Determine the (x, y) coordinate at the center of the cell enclosing the given text.  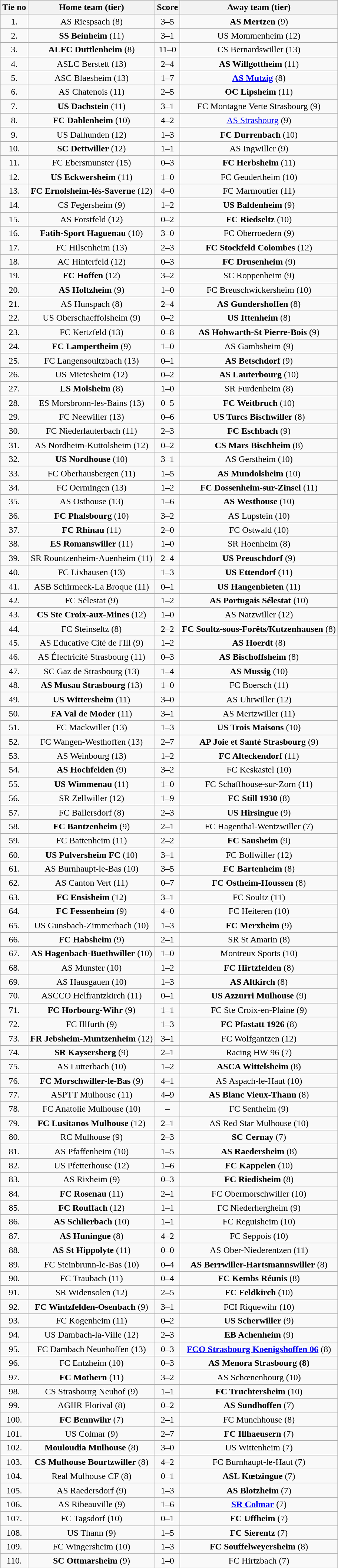
US Hangenbieten (11) (259, 586)
FC Sentheim (9) (259, 1109)
FC Oberhausbergen (11) (92, 473)
46. (14, 657)
SR St Amarin (8) (259, 939)
FC Truchtersheim (10) (259, 1391)
AS Natzwiller (12) (259, 614)
90. (14, 1278)
ASCCO Helfrantzkirch (11) (92, 996)
FC Bartenheim (8) (259, 869)
FC Morschwiller-le-Bas (9) (92, 1081)
48. (14, 685)
FC Ste Croix-en-Plaine (9) (259, 1010)
0–5 (168, 403)
0–6 (168, 417)
1–7 (168, 78)
AS Ober-Niederentzen (11) (259, 1250)
AS Raedersdorf (9) (92, 1490)
64. (14, 911)
FC Phalsbourg (10) (92, 516)
FC Rhinau (11) (92, 530)
109. (14, 1547)
83. (14, 1180)
AS Hohwarth-St Pierre-Bois (9) (259, 332)
FC Montagne Verte Strasbourg (9) (259, 106)
SC Cernay (7) (259, 1137)
FC Riedseltz (10) (259, 219)
AS Willgottheim (11) (259, 64)
Away team (tier) (259, 7)
39. (14, 558)
SR Rountzenheim-Auenheim (11) (92, 558)
18. (14, 262)
4–9 (168, 1095)
SC Ottmarsheim (9) (92, 1561)
30. (14, 431)
FC Seppois (10) (259, 1236)
10. (14, 148)
FC Schaffhouse-sur-Zorn (11) (259, 784)
68. (14, 968)
AS Huningue (8) (92, 1236)
AS Mundolsheim (10) (259, 473)
AS Blanc Vieux-Thann (8) (259, 1095)
FC Ebersmunster (15) (92, 163)
92. (14, 1306)
CS Fegersheim (9) (92, 205)
ASCA Wittelsheim (8) (259, 1066)
FC Niederhergheim (9) (259, 1208)
1–9 (168, 798)
US Oberschaeffolsheim (9) (92, 318)
SC Roppenheim (9) (259, 276)
FC Kappelen (10) (259, 1165)
44. (14, 629)
71. (14, 1010)
FC Hilsenheim (13) (92, 247)
FC Steinbrunn-le-Bas (10) (92, 1264)
FC Wolfgantzen (12) (259, 1038)
FC Stockfeld Colombes (12) (259, 247)
93. (14, 1321)
Tie no (14, 7)
FR Jebsheim-Muntzenheim (12) (92, 1038)
37. (14, 530)
0–8 (168, 332)
50. (14, 714)
FC Dossenheim-sur-Zinsel (11) (259, 488)
EB Achenheim (9) (259, 1335)
AS Westhouse (10) (259, 502)
FC Mothern (11) (92, 1377)
ASL Kœtzingue (7) (259, 1476)
SR Furdenheim (8) (259, 388)
FC Pfastatt 1926 (8) (259, 1024)
FC Horbourg-Wihr (9) (92, 1010)
FC Ballersdorf (8) (92, 812)
US Dambach-la-Ville (12) (92, 1335)
FC Oermingen (13) (92, 488)
US Wittersheim (11) (92, 699)
AS Électricité Strasbourg (11) (92, 657)
35. (14, 502)
US Dalhunden (12) (92, 134)
FC Souffelweyersheim (8) (259, 1547)
US Turcs Bischwiller (8) (259, 417)
AS Strasbourg (9) (259, 120)
FC Habsheim (9) (92, 939)
AS Hausgauen (10) (92, 982)
15. (14, 219)
FC Riedisheim (8) (259, 1180)
4. (14, 64)
FC Traubach (11) (92, 1278)
US Pfetterhouse (12) (92, 1165)
17. (14, 247)
FC Battenheim (11) (92, 840)
SC Gaz de Strasbourg (13) (92, 671)
US Scherwiller (9) (259, 1321)
FC Ostheim-Houssen (8) (259, 883)
OC Lipsheim (11) (259, 92)
AS Mutzig (8) (259, 78)
88. (14, 1250)
Montreux Sports (10) (259, 954)
US Colmar (9) (92, 1434)
26. (14, 374)
Score (168, 7)
FC Oberroedern (9) (259, 233)
US Thann (9) (92, 1533)
ES Romanswiller (11) (92, 544)
103. (14, 1462)
51. (14, 728)
FC Lampertheim (9) (92, 346)
ASPTT Mulhouse (11) (92, 1095)
FC Uffheim (7) (259, 1518)
US Mietesheim (12) (92, 374)
Home team (tier) (92, 7)
FC Eschbach (9) (259, 431)
US Trois Maisons (10) (259, 728)
70. (14, 996)
FC Mackwiller (13) (92, 728)
FC Illhaeusern (7) (259, 1434)
66. (14, 939)
ASC Blaesheim (13) (92, 78)
97. (14, 1377)
8. (14, 120)
78. (14, 1109)
AS Menora Strasbourg (8) (259, 1363)
FC Wintzfelden-Osenbach (9) (92, 1306)
76. (14, 1081)
FC Hirtzfelden (8) (259, 968)
54. (14, 770)
25. (14, 360)
13. (14, 191)
AS Nordheim-Kuttolsheim (12) (92, 445)
ASLC Berstett (13) (92, 64)
67. (14, 954)
FC Sélestat (9) (92, 600)
FC Geudertheim (10) (259, 177)
87. (14, 1236)
US Nordhouse (10) (92, 459)
FA Val de Moder (11) (92, 714)
AGIIR Florival (8) (92, 1405)
AS Betschdorf (9) (259, 360)
LS Molsheim (8) (92, 388)
AS St Hippolyte (11) (92, 1250)
FC Heiteren (10) (259, 911)
FC Sausheim (9) (259, 840)
US Baldenheim (9) (259, 205)
AS Mussig (10) (259, 671)
US Azzurri Mulhouse (9) (259, 996)
AS Weinbourg (13) (92, 756)
AS Gambsheim (9) (259, 346)
5. (14, 78)
AS Lupstein (10) (259, 516)
US Wimmenau (11) (92, 784)
110. (14, 1561)
US Mommenheim (12) (259, 36)
36. (14, 516)
SS Beinheim (11) (92, 36)
FC Kertzfeld (13) (92, 332)
16. (14, 233)
108. (14, 1533)
FC Bennwihr (7) (92, 1420)
FC Bantzenheim (9) (92, 826)
– (168, 1109)
FC Merxheim (9) (259, 925)
FC Wingersheim (10) (92, 1547)
US Wittenheim (7) (259, 1448)
CS Ste Croix-aux-Mines (12) (92, 614)
49. (14, 699)
AS Holtzheim (9) (92, 290)
84. (14, 1194)
75. (14, 1066)
FC Burnhaupt-le-Haut (7) (259, 1462)
AS Burnhaupt-le-Bas (10) (92, 869)
102. (14, 1448)
100. (14, 1420)
33. (14, 473)
FC Boersch (11) (259, 685)
96. (14, 1363)
AS Forstfeld (12) (92, 219)
FC Weitbruch (10) (259, 403)
1–4 (168, 671)
0–0 (168, 1250)
89. (14, 1264)
65. (14, 925)
23. (14, 332)
59. (14, 840)
91. (14, 1292)
FC Lusitanos Mulhouse (12) (92, 1123)
AS Educative Cité de l'Ill (9) (92, 643)
US Preuschdorf (9) (259, 558)
31. (14, 445)
79. (14, 1123)
Real Mulhouse CF (8) (92, 1476)
74. (14, 1052)
98. (14, 1391)
29. (14, 417)
AS Mertzen (9) (259, 22)
FC Sierentz (7) (259, 1533)
CS Bernardswiller (13) (259, 50)
AS Gundershoffen (8) (259, 304)
104. (14, 1476)
US Ettendorf (11) (259, 572)
2. (14, 36)
40. (14, 572)
86. (14, 1222)
99. (14, 1405)
6. (14, 92)
AS Lauterbourg (10) (259, 374)
11–0 (168, 50)
CS Strasbourg Neuhof (9) (92, 1391)
FC Tagsdorf (10) (92, 1518)
AP Joie et Santé Strasbourg (9) (259, 742)
47. (14, 671)
FC Obermorschwiller (10) (259, 1194)
AS Mertzwiller (11) (259, 714)
4–1 (168, 1081)
32. (14, 459)
53. (14, 756)
FC Lixhausen (13) (92, 572)
FC Steinseltz (8) (92, 629)
FC Hoffen (12) (92, 276)
AS Blotzheim (7) (259, 1490)
FC Reguisheim (10) (259, 1222)
FC Langensoultzbach (13) (92, 360)
1. (14, 22)
AS Munster (10) (92, 968)
SC Dettwiller (12) (92, 148)
AS Hochfelden (9) (92, 770)
FC Keskastel (10) (259, 770)
AS Gerstheim (10) (259, 459)
9. (14, 134)
60. (14, 854)
FC Ernolsheim-lès-Saverne (12) (92, 191)
SR Kaysersberg (9) (92, 1052)
56. (14, 798)
107. (14, 1518)
US Dachstein (11) (92, 106)
AS Ingwiller (9) (259, 148)
FC Hagenthal-Wentzwiller (7) (259, 826)
AS Lutterbach (10) (92, 1066)
AS Aspach-le-Haut (10) (259, 1081)
FC Anatolie Mulhouse (10) (92, 1109)
FC Soultz (11) (259, 897)
FCO Strasbourg Koenigshoffen 06 (8) (259, 1349)
SR Colmar (7) (259, 1504)
FC Kogenheim (11) (92, 1321)
3. (14, 50)
ASB Schirmeck-La Broque (11) (92, 586)
28. (14, 403)
AS Riespsach (8) (92, 22)
82. (14, 1165)
FC Munchhouse (8) (259, 1420)
FC Herbsheim (11) (259, 163)
105. (14, 1490)
AS Canton Vert (11) (92, 883)
FC Rouffach (12) (92, 1208)
101. (14, 1434)
62. (14, 883)
FC Alteckendorf (11) (259, 756)
81. (14, 1151)
FC Dambach Neunhoffen (13) (92, 1349)
AS Sundhoffen (7) (259, 1405)
55. (14, 784)
FC Kembs Réunis (8) (259, 1278)
AS Hunspach (8) (92, 304)
FC Fessenheim (9) (92, 911)
Fatih-Sport Haguenau (10) (92, 233)
FC Feldkirch (10) (259, 1292)
FC Drusenheim (9) (259, 262)
106. (14, 1504)
AS Schlierbach (10) (92, 1222)
ALFC Duttlenheim (8) (92, 50)
AS Pfaffenheim (10) (92, 1151)
AS Osthouse (13) (92, 502)
20. (14, 290)
AS Hoerdt (8) (259, 643)
SR Widensolen (12) (92, 1292)
AS Altkirch (8) (259, 982)
FC Durrenbach (10) (259, 134)
AS Berrwiller-Hartsmannswiller (8) (259, 1264)
US Pulversheim FC (10) (92, 854)
AS Hagenbach-Buethwiller (10) (92, 954)
38. (14, 544)
FC Neewiller (13) (92, 417)
19. (14, 276)
Mouloudia Mulhouse (8) (92, 1448)
AS Schœnenbourg (10) (259, 1377)
AS Ribeauville (9) (92, 1504)
AS Rixheim (9) (92, 1180)
22. (14, 318)
11. (14, 163)
US Gunsbach-Zimmerbach (10) (92, 925)
AS Chatenois (11) (92, 92)
FC Marmoutier (11) (259, 191)
57. (14, 812)
FC Entzheim (10) (92, 1363)
AS Red Star Mulhouse (10) (259, 1123)
AC Hinterfeld (12) (92, 262)
72. (14, 1024)
0–7 (168, 883)
21. (14, 304)
95. (14, 1349)
FC Wangen-Westhoffen (13) (92, 742)
SR Zellwiller (12) (92, 798)
AS Uhrwiller (12) (259, 699)
FC Still 1930 (8) (259, 798)
7. (14, 106)
34. (14, 488)
FC Breuschwickersheim (10) (259, 290)
FC Ensisheim (12) (92, 897)
FC Hirtzbach (7) (259, 1561)
ES Morsbronn-les-Bains (13) (92, 403)
52. (14, 742)
42. (14, 600)
14. (14, 205)
AS Portugais Sélestat (10) (259, 600)
FC Dahlenheim (10) (92, 120)
FC Niederlauterbach (11) (92, 431)
80. (14, 1137)
CS Mulhouse Bourtzwiller (8) (92, 1462)
27. (14, 388)
Racing HW 96 (7) (259, 1052)
2–0 (168, 530)
24. (14, 346)
SR Hoenheim (8) (259, 544)
AS Bischoffsheim (8) (259, 657)
73. (14, 1038)
45. (14, 643)
85. (14, 1208)
FCI Riquewihr (10) (259, 1306)
FC Bollwiller (12) (259, 854)
77. (14, 1095)
FC Rosenau (11) (92, 1194)
94. (14, 1335)
US Hirsingue (9) (259, 812)
AS Raedersheim (8) (259, 1151)
US Eckwersheim (11) (92, 177)
RC Mulhouse (9) (92, 1137)
63. (14, 897)
CS Mars Bischheim (8) (259, 445)
FC Soultz-sous-Forêts/Kutzenhausen (8) (259, 629)
US Ittenheim (8) (259, 318)
12. (14, 177)
58. (14, 826)
FC Ostwald (10) (259, 530)
69. (14, 982)
61. (14, 869)
43. (14, 614)
FC Illfurth (9) (92, 1024)
AS Musau Strasbourg (13) (92, 685)
41. (14, 586)
